Detect which cell encompasses the target text, then output its [X, Y] center coordinate. 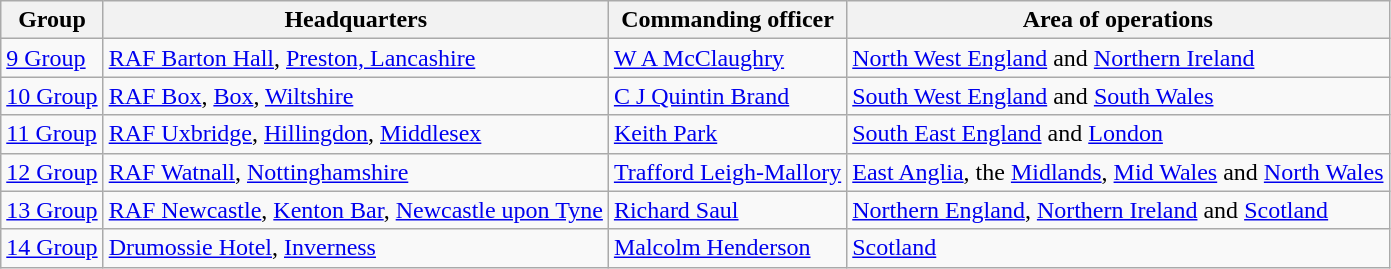
South West England and South Wales [1118, 96]
South East England and London [1118, 134]
Group [52, 20]
C J Quintin Brand [727, 96]
10 Group [52, 96]
Richard Saul [727, 210]
Northern England, Northern Ireland and Scotland [1118, 210]
RAF Watnall, Nottinghamshire [356, 172]
RAF Uxbridge, Hillingdon, Middlesex [356, 134]
Malcolm Henderson [727, 248]
Scotland [1118, 248]
Area of operations [1118, 20]
13 Group [52, 210]
Commanding officer [727, 20]
12 Group [52, 172]
Trafford Leigh-Mallory [727, 172]
Drumossie Hotel, Inverness [356, 248]
RAF Box, Box, Wiltshire [356, 96]
11 Group [52, 134]
Keith Park [727, 134]
W A McClaughry [727, 58]
Headquarters [356, 20]
RAF Newcastle, Kenton Bar, Newcastle upon Tyne [356, 210]
14 Group [52, 248]
RAF Barton Hall, Preston, Lancashire [356, 58]
9 Group [52, 58]
North West England and Northern Ireland [1118, 58]
East Anglia, the Midlands, Mid Wales and North Wales [1118, 172]
